For the text-containing cell, return its midpoint in (x, y) coordinate format. 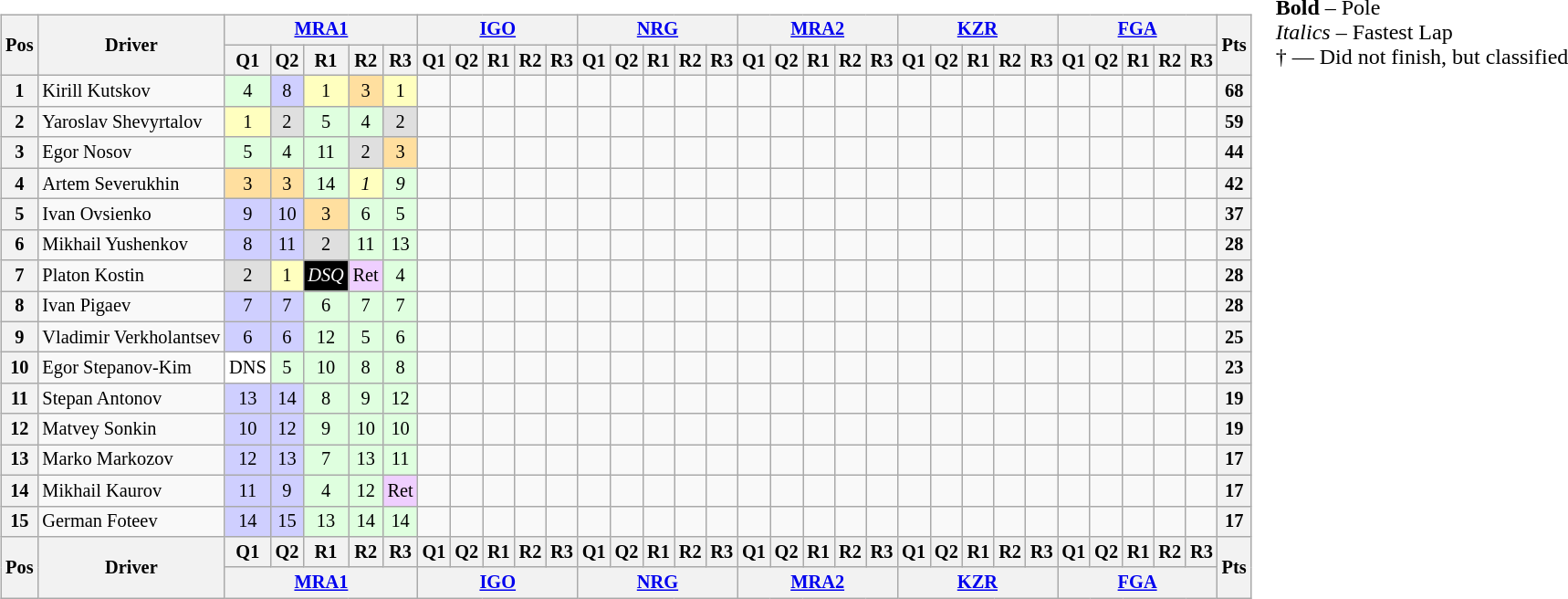
Matvey Sonkin (131, 429)
25 (1234, 337)
Vladimir Verkholantsev (131, 337)
Artem Severukhin (131, 184)
German Foteev (131, 521)
68 (1234, 91)
DNS (247, 368)
Ivan Ovsienko (131, 215)
Marko Markozov (131, 460)
Mikhail Yushenkov (131, 245)
42 (1234, 184)
37 (1234, 215)
44 (1234, 152)
23 (1234, 368)
Platon Kostin (131, 276)
Stepan Antonov (131, 399)
DSQ (325, 276)
Mikhail Kaurov (131, 490)
59 (1234, 122)
Ivan Pigaev (131, 307)
Egor Nosov (131, 152)
Kirill Kutskov (131, 91)
Yaroslav Shevyrtalov (131, 122)
Egor Stepanov-Kim (131, 368)
